Identify which cell holds the provided text, then report its [x, y] central coordinate. 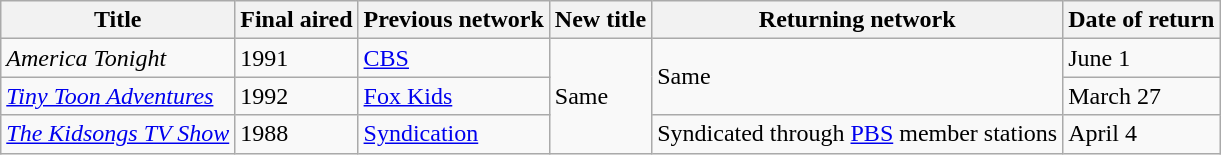
The Kidsongs TV Show [118, 134]
June 1 [1142, 58]
Syndication [454, 134]
Title [118, 20]
Date of return [1142, 20]
1988 [296, 134]
Final aired [296, 20]
March 27 [1142, 96]
Fox Kids [454, 96]
Returning network [858, 20]
Previous network [454, 20]
1992 [296, 96]
CBS [454, 58]
New title [600, 20]
Syndicated through PBS member stations [858, 134]
Tiny Toon Adventures [118, 96]
April 4 [1142, 134]
1991 [296, 58]
America Tonight [118, 58]
